Locate the cell with the specified text and output its [X, Y] center coordinate. 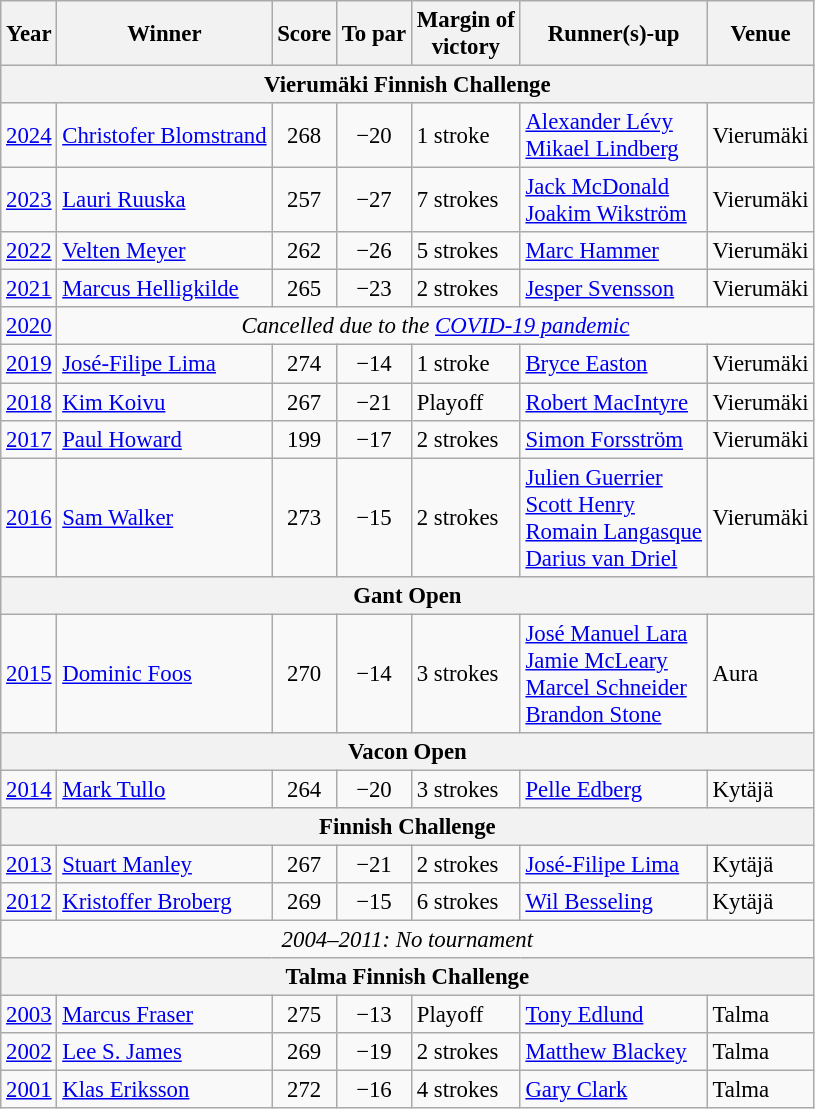
268 [304, 136]
Marcus Helligkilde [164, 289]
Jack McDonald Joakim Wikström [614, 200]
Velten Meyer [164, 251]
7 strokes [466, 200]
Score [304, 34]
Christofer Blomstrand [164, 136]
275 [304, 1015]
2021 [29, 289]
Aura [760, 674]
Marc Hammer [614, 251]
2023 [29, 200]
Lee S. James [164, 1052]
Pelle Edberg [614, 789]
6 strokes [466, 902]
Kim Koivu [164, 402]
−27 [374, 200]
−19 [374, 1052]
−26 [374, 251]
4 strokes [466, 1090]
262 [304, 251]
Mark Tullo [164, 789]
2016 [29, 518]
2014 [29, 789]
Tony Edlund [614, 1015]
272 [304, 1090]
2018 [29, 402]
2012 [29, 902]
2017 [29, 439]
257 [304, 200]
Matthew Blackey [614, 1052]
265 [304, 289]
Robert MacIntyre [614, 402]
Wil Besseling [614, 902]
José Manuel Lara Jamie McLeary Marcel Schneider Brandon Stone [614, 674]
Finnish Challenge [408, 827]
Julien Guerrier Scott Henry Romain Langasque Darius van Driel [614, 518]
Runner(s)-up [614, 34]
Vierumäki Finnish Challenge [408, 85]
Alexander Lévy Mikael Lindberg [614, 136]
264 [304, 789]
Venue [760, 34]
Simon Forsström [614, 439]
274 [304, 364]
Gant Open [408, 595]
2002 [29, 1052]
Kristoffer Broberg [164, 902]
273 [304, 518]
2015 [29, 674]
Dominic Foos [164, 674]
2022 [29, 251]
To par [374, 34]
Vacon Open [408, 752]
Stuart Manley [164, 864]
Winner [164, 34]
199 [304, 439]
Lauri Ruuska [164, 200]
Gary Clark [614, 1090]
Marcus Fraser [164, 1015]
270 [304, 674]
Jesper Svensson [614, 289]
2003 [29, 1015]
Margin ofvictory [466, 34]
2004–2011: No tournament [408, 940]
2024 [29, 136]
−13 [374, 1015]
2013 [29, 864]
5 strokes [466, 251]
2001 [29, 1090]
Talma Finnish Challenge [408, 977]
−17 [374, 439]
−23 [374, 289]
−16 [374, 1090]
Sam Walker [164, 518]
Klas Eriksson [164, 1090]
Year [29, 34]
Cancelled due to the COVID-19 pandemic [436, 327]
Paul Howard [164, 439]
Bryce Easton [614, 364]
2019 [29, 364]
2020 [29, 327]
